Return [X, Y] of the center of cell containing provided text 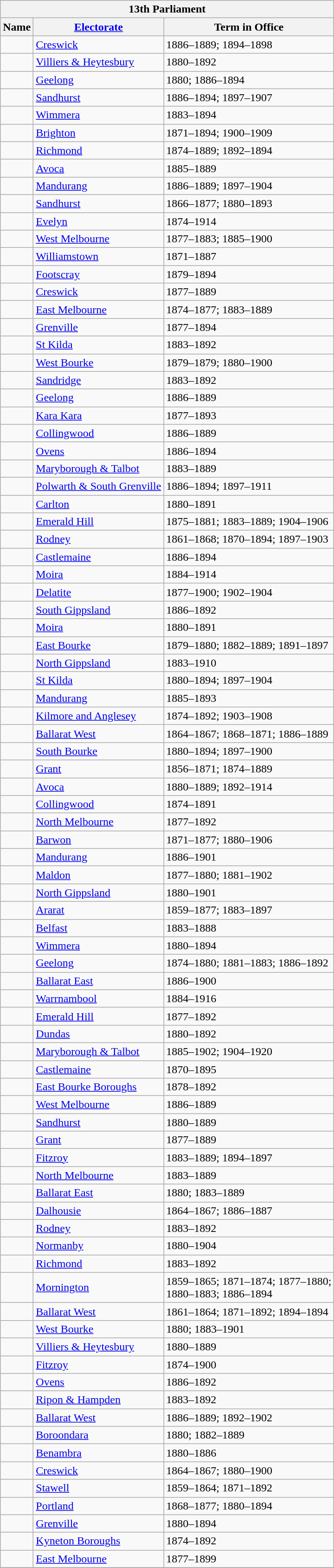
Electorate [98, 27]
1880; 1883–1889 [249, 1193]
1883–1894 [249, 115]
1877–1880; 1881–1902 [249, 875]
Belfast [98, 928]
Benambra [98, 1453]
1879–1894 [249, 274]
Term in Office [249, 27]
1870–1895 [249, 1069]
1874–1891 [249, 804]
1859–1877; 1883–1897 [249, 910]
1868–1877; 1880–1894 [249, 1506]
1886–1889; 1897–1904 [249, 186]
1859–1865; 1871–1874; 1877–1880;1880–1883; 1886–1894 [249, 1288]
1884–1916 [249, 998]
1874–1877; 1883–1889 [249, 310]
1877–1900; 1902–1904 [249, 592]
Polwarth & South Grenville [98, 486]
Name [17, 27]
Ararat [98, 910]
1877–1899 [249, 1559]
1880–1901 [249, 893]
Normanby [98, 1246]
1886–1889; 1892–1902 [249, 1418]
1883–1889; 1894–1897 [249, 1158]
Barwon [98, 840]
Delatite [98, 592]
1866–1877; 1880–1893 [249, 203]
Kyneton Boroughs [98, 1541]
1877–1893 [249, 415]
Mornington [98, 1288]
Dundas [98, 1034]
1874–1914 [249, 221]
1880; 1883–1901 [249, 1329]
1879–1879; 1880–1900 [249, 363]
Boroondara [98, 1435]
1886–1900 [249, 981]
Carlton [98, 504]
1880–1894; 1897–1900 [249, 751]
1880; 1886–1894 [249, 80]
1878–1892 [249, 1087]
Williamstown [98, 257]
1864–1867; 1886–1887 [249, 1211]
1880; 1882–1889 [249, 1435]
1874–1880; 1881–1883; 1886–1892 [249, 963]
East Bourke Boroughs [98, 1087]
1880–1889; 1892–1914 [249, 787]
1880–1894; 1897–1904 [249, 680]
1879–1880; 1882–1889; 1891–1897 [249, 645]
1885–1902; 1904–1920 [249, 1051]
1861–1868; 1870–1894; 1897–1903 [249, 539]
1877–1894 [249, 327]
Sandridge [98, 380]
1886–1889; 1894–1898 [249, 45]
Footscray [98, 274]
1884–1914 [249, 575]
1874–1892 [249, 1541]
South Bourke [98, 751]
Ripon & Hampden [98, 1400]
1864–1867; 1868–1871; 1886–1889 [249, 733]
Warrnambool [98, 998]
1883–1888 [249, 928]
1874–1889; 1892–1894 [249, 150]
Dalhousie [98, 1211]
1875–1881; 1883–1889; 1904–1906 [249, 522]
East Bourke [98, 645]
1885–1893 [249, 698]
1885–1889 [249, 168]
1877–1883; 1885–1900 [249, 239]
1871–1887 [249, 257]
1874–1892; 1903–1908 [249, 716]
1874–1900 [249, 1364]
1880–1904 [249, 1246]
1861–1864; 1871–1892; 1894–1894 [249, 1311]
Kara Kara [98, 415]
Maldon [98, 875]
Portland [98, 1506]
South Gippsland [98, 610]
1886–1901 [249, 857]
1856–1871; 1874–1889 [249, 769]
1871–1877; 1880–1906 [249, 840]
1883–1910 [249, 663]
1886–1894; 1897–1911 [249, 486]
1880–1886 [249, 1453]
Evelyn [98, 221]
1859–1864; 1871–1892 [249, 1488]
Brighton [98, 133]
13th Parliament [167, 9]
1886–1894; 1897–1907 [249, 97]
1864–1867; 1880–1900 [249, 1471]
1871–1894; 1900–1909 [249, 133]
Kilmore and Anglesey [98, 716]
Stawell [98, 1488]
